Provide the (x, y) coordinate of the cell's center where the given text is located.  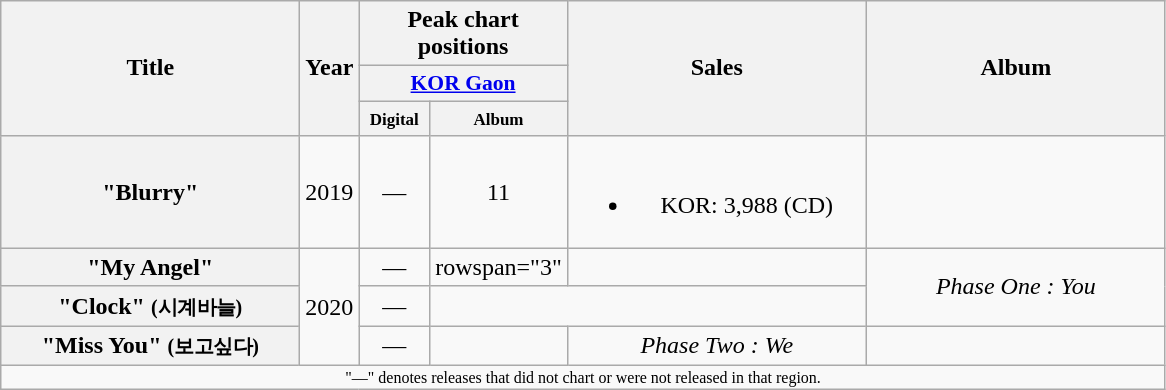
11 (499, 192)
"Blurry" (150, 192)
KOR: 3,988 (CD) (716, 192)
"—" denotes releases that did not chart or were not released in that region. (584, 377)
KOR Gaon (463, 84)
Digital (394, 118)
Year (330, 68)
2020 (330, 306)
rowspan="3" (499, 267)
"My Angel" (150, 267)
"Miss You" (보고싶다) (150, 346)
Phase Two : We (716, 346)
Sales (716, 68)
2019 (330, 192)
Title (150, 68)
Peak chart positions (463, 34)
"Clock" (시계바늘) (150, 306)
Phase One : You (1016, 287)
